Provide the (x, y) coordinate of the cell's center where the given text is located.  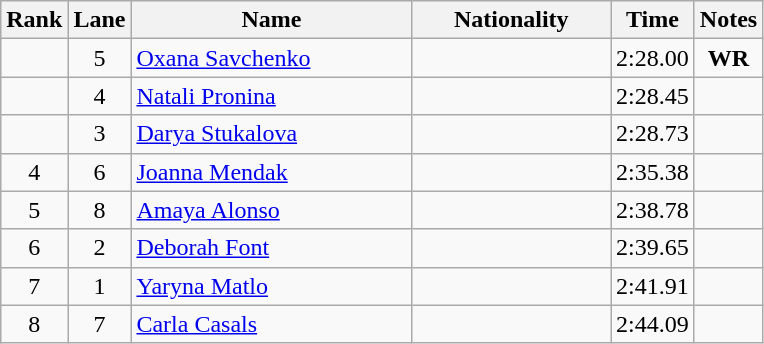
Darya Stukalova (272, 134)
Oxana Savchenko (272, 58)
Deborah Font (272, 248)
2:35.38 (653, 172)
Yaryna Matlo (272, 286)
2:44.09 (653, 324)
2:28.00 (653, 58)
Carla Casals (272, 324)
Nationality (512, 20)
2 (100, 248)
Time (653, 20)
3 (100, 134)
2:28.45 (653, 96)
2:39.65 (653, 248)
Notes (728, 20)
Name (272, 20)
2:28.73 (653, 134)
1 (100, 286)
Joanna Mendak (272, 172)
2:41.91 (653, 286)
Lane (100, 20)
Amaya Alonso (272, 210)
WR (728, 58)
2:38.78 (653, 210)
Natali Pronina (272, 96)
Rank (34, 20)
